Capture the cell that displays the provided text and extract its (X, Y) central coordinate. 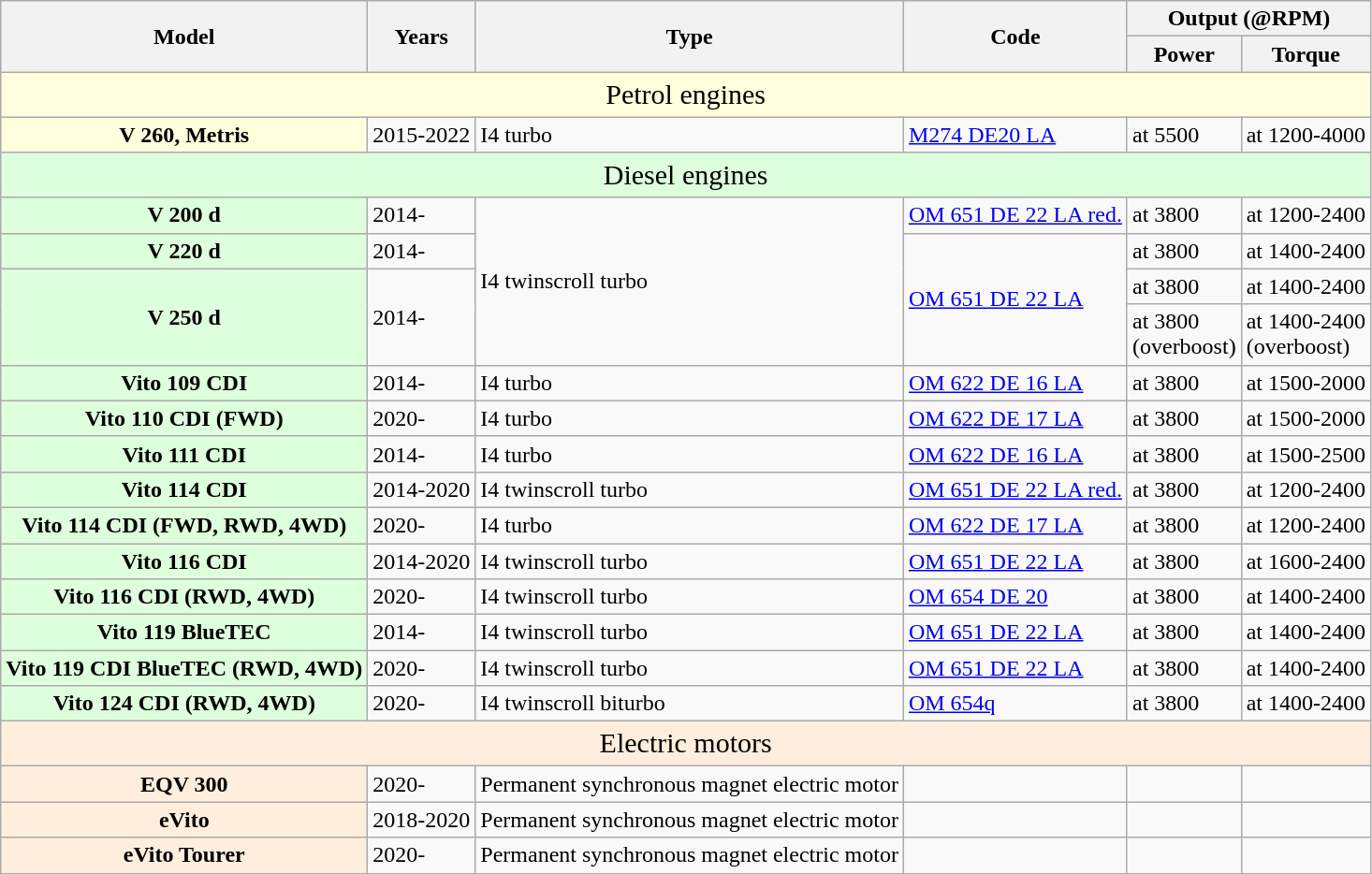
V 250 d (184, 316)
Petrol engines (686, 95)
Vito 124 CDI (RWD, 4WD) (184, 704)
at 1400-2400(overboost) (1306, 335)
I4 twinscroll biturbo (690, 704)
Electric motors (686, 744)
Vito 111 CDI (184, 454)
Vito 116 CDI (RWD, 4WD) (184, 597)
Type (690, 36)
Diesel engines (686, 175)
OM 654 DE 20 (1014, 597)
Output (@RPM) (1248, 19)
eVito Tourer (184, 855)
Years (421, 36)
Torque (1306, 54)
V 260, Metris (184, 135)
Vito 119 CDI BlueTEC (RWD, 4WD) (184, 668)
M274 DE20 LA (1014, 135)
Model (184, 36)
EQV 300 (184, 784)
2015-2022 (421, 135)
at 5500 (1184, 135)
Vito 109 CDI (184, 383)
at 1600-2400 (1306, 561)
Vito 119 BlueTEC (184, 633)
at 3800(overboost) (1184, 335)
V 200 d (184, 215)
OM 654q (1014, 704)
eVito (184, 820)
Vito 116 CDI (184, 561)
V 220 d (184, 251)
Power (1184, 54)
Vito 114 CDI (184, 489)
at 1500-2500 (1306, 454)
2018-2020 (421, 820)
Code (1014, 36)
Vito 114 CDI (FWD, RWD, 4WD) (184, 525)
at 1200-4000 (1306, 135)
Vito 110 CDI (FWD) (184, 418)
